Extract the [X, Y] coordinate from the center of the cell holding the provided text.  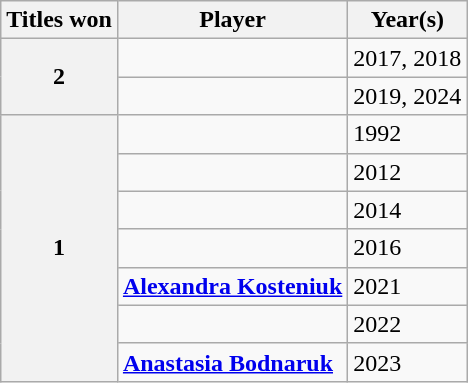
Player [232, 20]
2016 [408, 248]
2 [60, 77]
2012 [408, 172]
2022 [408, 324]
2023 [408, 362]
1992 [408, 134]
2021 [408, 286]
1 [60, 248]
Titles won [60, 20]
Anastasia Bodnaruk [232, 362]
Alexandra Kosteniuk [232, 286]
2014 [408, 210]
2019, 2024 [408, 96]
Year(s) [408, 20]
2017, 2018 [408, 58]
